Return the (x, y) coordinate for the center point of the cell that contains the specified text.  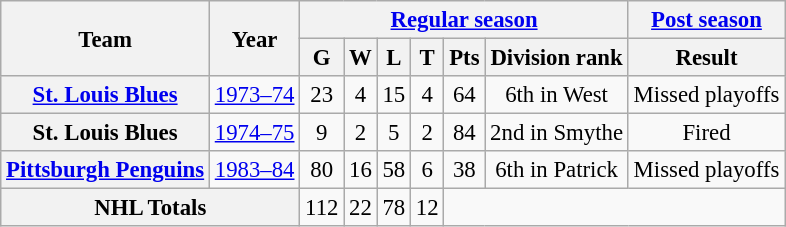
Post season (706, 20)
Fired (706, 133)
15 (394, 95)
Year (254, 38)
58 (394, 170)
Division rank (557, 58)
L (394, 58)
1974–75 (254, 133)
9 (322, 133)
NHL Totals (150, 208)
12 (426, 208)
G (322, 58)
6th in Patrick (557, 170)
Result (706, 58)
64 (464, 95)
Team (106, 38)
W (360, 58)
22 (360, 208)
T (426, 58)
16 (360, 170)
Pittsburgh Penguins (106, 170)
6th in West (557, 95)
1983–84 (254, 170)
2nd in Smythe (557, 133)
Pts (464, 58)
80 (322, 170)
38 (464, 170)
1973–74 (254, 95)
23 (322, 95)
112 (322, 208)
78 (394, 208)
5 (394, 133)
6 (426, 170)
Regular season (464, 20)
84 (464, 133)
